Determine the (X, Y) coordinate at the center of the cell enclosing the given text.  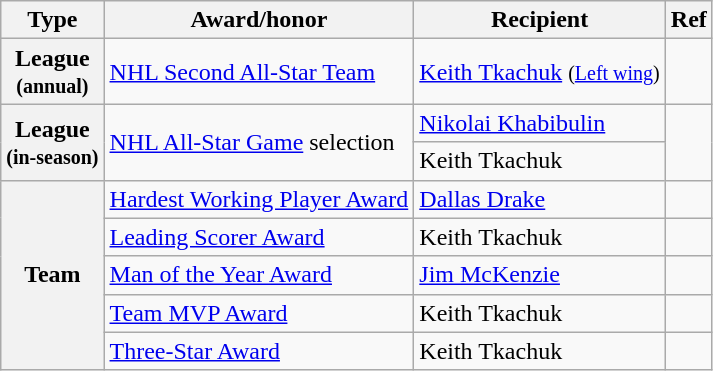
League(in-season) (52, 142)
Three-Star Award (259, 351)
Type (52, 20)
Award/honor (259, 20)
Leading Scorer Award (259, 237)
Recipient (540, 20)
Dallas Drake (540, 199)
Man of the Year Award (259, 275)
NHL Second All-Star Team (259, 72)
Keith Tkachuk (Left wing) (540, 72)
Team MVP Award (259, 313)
NHL All-Star Game selection (259, 142)
Hardest Working Player Award (259, 199)
Team (52, 275)
Nikolai Khabibulin (540, 123)
League(annual) (52, 72)
Jim McKenzie (540, 275)
Ref (688, 20)
